Capture the cell that displays the provided text and extract its (x, y) central coordinate. 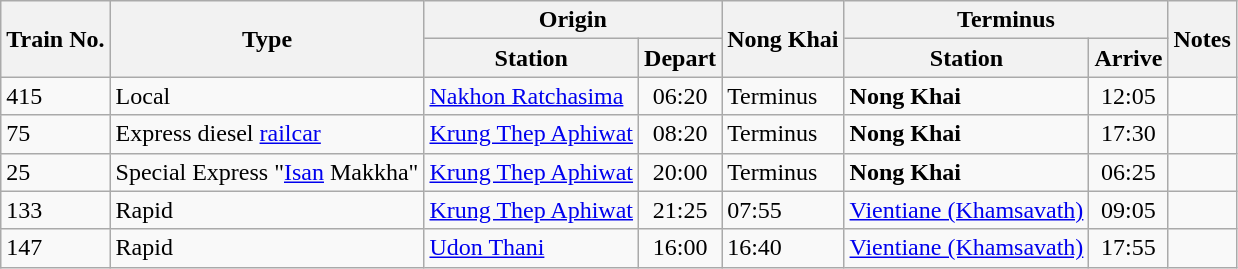
Udon Thani (532, 248)
09:05 (1128, 210)
12:05 (1128, 96)
Express diesel railcar (267, 134)
133 (56, 210)
Train No. (56, 39)
06:20 (680, 96)
75 (56, 134)
16:40 (783, 248)
147 (56, 248)
Origin (573, 20)
25 (56, 172)
20:00 (680, 172)
07:55 (783, 210)
Depart (680, 58)
06:25 (1128, 172)
Arrive (1128, 58)
21:25 (680, 210)
17:55 (1128, 248)
Local (267, 96)
16:00 (680, 248)
Special Express "Isan Makkha" (267, 172)
415 (56, 96)
Nakhon Ratchasima (532, 96)
Notes (1202, 39)
Type (267, 39)
17:30 (1128, 134)
08:20 (680, 134)
